Extract the (X, Y) coordinate from the center of the cell holding the provided text.  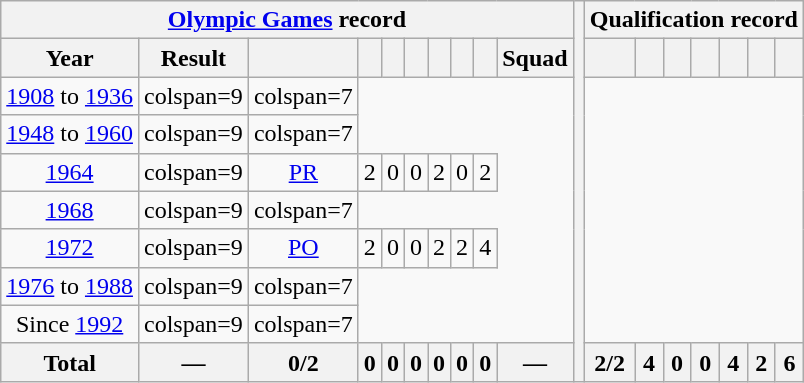
Year (70, 58)
0/2 (303, 362)
PO (303, 248)
6 (789, 362)
1948 to 1960 (70, 134)
Qualification record (694, 20)
1908 to 1936 (70, 96)
Since 1992 (70, 324)
Olympic Games record (287, 20)
Result (193, 58)
2/2 (610, 362)
1976 to 1988 (70, 286)
Total (70, 362)
1968 (70, 210)
Squad (535, 58)
1964 (70, 172)
1972 (70, 248)
PR (303, 172)
